From the cell containing the given text, extract its center point as (x, y) coordinate. 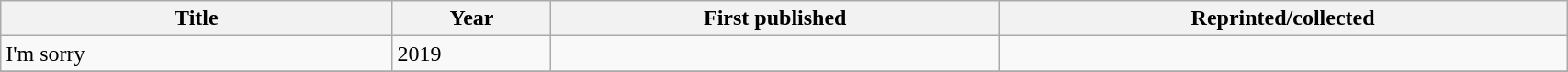
First published (775, 18)
2019 (472, 54)
Title (197, 18)
I'm sorry (197, 54)
Reprinted/collected (1283, 18)
Year (472, 18)
